Identify which cell holds the provided text, then report its [X, Y] central coordinate. 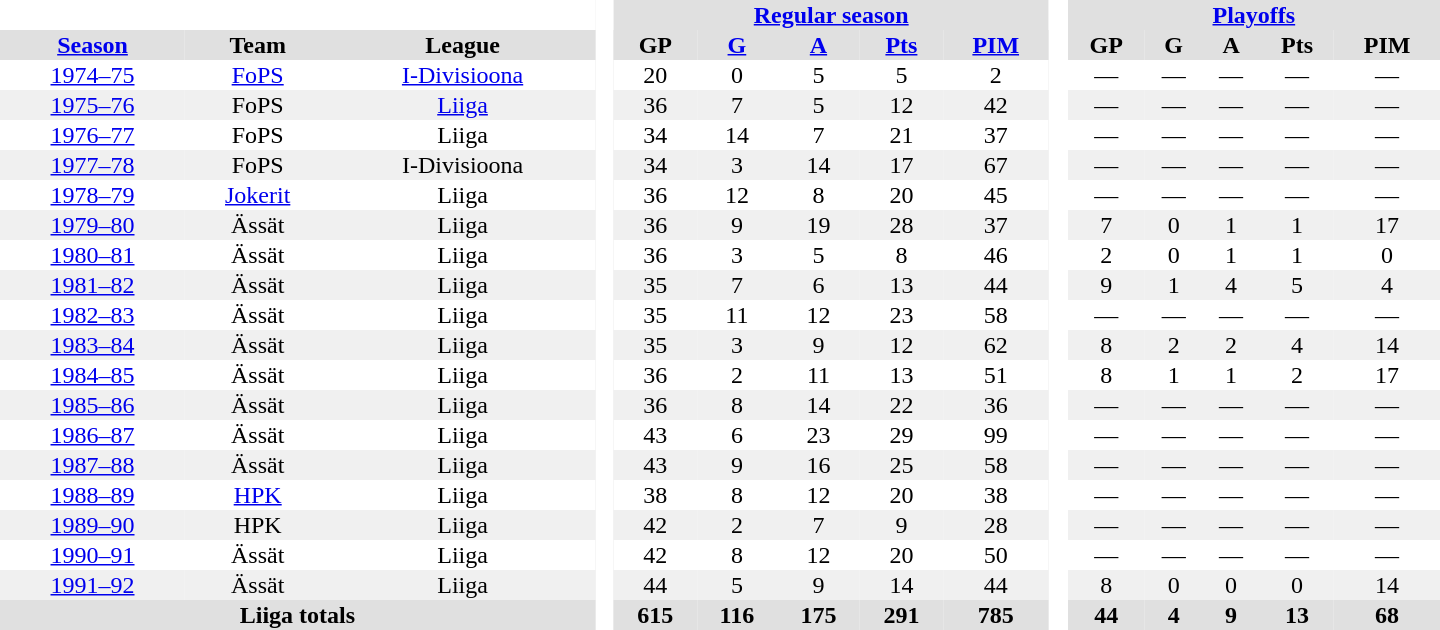
46 [996, 255]
1987–88 [92, 465]
615 [656, 615]
Liiga totals [298, 615]
22 [902, 405]
1975–76 [92, 105]
51 [996, 375]
Season [92, 45]
67 [996, 165]
1988–89 [92, 495]
99 [996, 435]
Jokerit [258, 195]
785 [996, 615]
1974–75 [92, 75]
1986–87 [92, 435]
1984–85 [92, 375]
16 [818, 465]
62 [996, 345]
25 [902, 465]
1979–80 [92, 225]
League [462, 45]
Playoffs [1254, 15]
175 [818, 615]
1982–83 [92, 315]
1990–91 [92, 555]
1980–81 [92, 255]
21 [902, 135]
1976–77 [92, 135]
1978–79 [92, 195]
1989–90 [92, 525]
68 [1387, 615]
291 [902, 615]
50 [996, 555]
45 [996, 195]
1985–86 [92, 405]
Team [258, 45]
Regular season [832, 15]
19 [818, 225]
116 [737, 615]
1981–82 [92, 285]
1983–84 [92, 345]
1991–92 [92, 585]
29 [902, 435]
1977–78 [92, 165]
